Locate the cell with the specified text and output its (x, y) center coordinate. 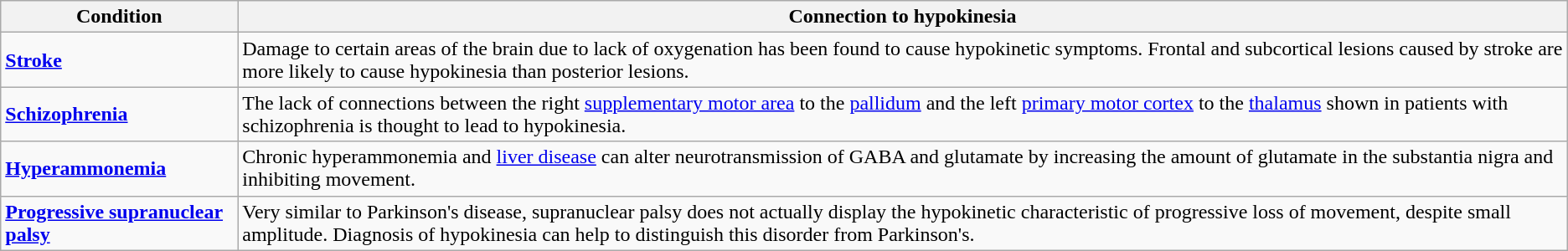
Condition (119, 17)
Hyperammonemia (119, 169)
Stroke (119, 60)
Schizophrenia (119, 114)
Connection to hypokinesia (903, 17)
Progressive supranuclear palsy (119, 223)
